Locate the cell with the specified text and output its (x, y) center coordinate. 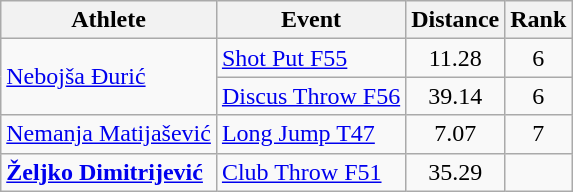
7 (538, 134)
Željko Dimitrijević (109, 172)
Athlete (109, 20)
Discus Throw F56 (310, 96)
Club Throw F51 (310, 172)
Event (310, 20)
Rank (538, 20)
Shot Put F55 (310, 58)
Nemanja Matijašević (109, 134)
Distance (456, 20)
11.28 (456, 58)
7.07 (456, 134)
Long Jump T47 (310, 134)
39.14 (456, 96)
35.29 (456, 172)
Nebojša Đurić (109, 77)
